Find where the given text appears and provide that cell's center as [x, y] coordinate. 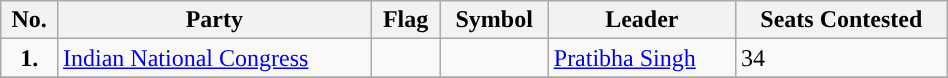
Indian National Congress [215, 58]
No. [30, 20]
1. [30, 58]
Seats Contested [841, 20]
Symbol [494, 20]
Flag [406, 20]
Leader [642, 20]
Party [215, 20]
Pratibha Singh [642, 58]
34 [841, 58]
